Determine the [x, y] coordinate at the center of the cell enclosing the given text.  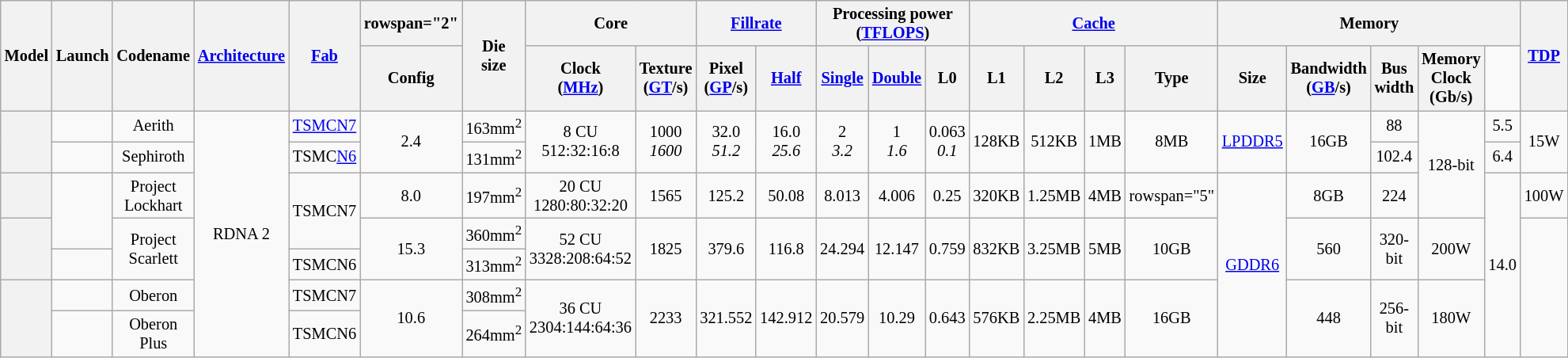
50.08 [786, 196]
Cache [1093, 23]
Fab [325, 55]
Config [412, 78]
rowspan="2" [412, 23]
24.294 [842, 249]
321.552 [726, 318]
102.4 [1395, 157]
0.063 0.1 [947, 142]
224 [1395, 196]
GDDR6 [1252, 265]
142.912 [786, 318]
Bus width [1395, 78]
rowspan="5" [1171, 196]
L3 [1105, 78]
8.013 [842, 196]
8.0 [412, 196]
832KB [996, 249]
100W [1544, 196]
6.4 [1502, 157]
125.2 [726, 196]
36 CU 2304:144:64:36 [581, 318]
308mm2 [494, 295]
2.25MB [1054, 318]
3.25MB [1054, 249]
Clock (MHz) [581, 78]
Diesize [494, 55]
128-bit [1451, 165]
0.643 [947, 318]
Codename [154, 55]
15W [1544, 142]
200W [1451, 249]
Project Scarlett [154, 249]
15.3 [412, 249]
Sephiroth [154, 157]
Texture (GT/s) [666, 78]
197mm2 [494, 196]
360mm2 [494, 233]
10GB [1171, 249]
1MB [1105, 142]
LPDDR5 [1252, 142]
131mm2 [494, 157]
20.579 [842, 318]
16.0 25.6 [786, 142]
1825 [666, 249]
Oberon [154, 295]
20 CU 1280:80:32:20 [581, 196]
Project Lockhart [154, 196]
14.0 [1502, 265]
264mm2 [494, 333]
88 [1395, 127]
320KB [996, 196]
2.4 [412, 142]
1000 1600 [666, 142]
8GB [1329, 196]
52 CU 3328:208:64:52 [581, 249]
MemoryClock(Gb/s) [1451, 78]
Core [611, 23]
Aerith [154, 127]
Double [897, 78]
Pixel (GP/s) [726, 78]
320-bit [1395, 249]
256-bit [1395, 318]
Architecture [241, 55]
Type [1171, 78]
8MB [1171, 142]
560 [1329, 249]
180W [1451, 318]
12.147 [897, 249]
10.29 [897, 318]
RDNA 2 [241, 234]
379.6 [726, 249]
Bandwidth (GB/s) [1329, 78]
Half [786, 78]
TDP [1544, 55]
Size [1252, 78]
Memory [1369, 23]
32.0 51.2 [726, 142]
1.25MB [1054, 196]
512KB [1054, 142]
L2 [1054, 78]
2233 [666, 318]
116.8 [786, 249]
2 3.2 [842, 142]
10.6 [412, 318]
L0 [947, 78]
163mm2 [494, 127]
1565 [666, 196]
Model [27, 55]
0.759 [947, 249]
1 1.6 [897, 142]
576KB [996, 318]
4.006 [897, 196]
Processing power(TFLOPS) [893, 23]
0.25 [947, 196]
8 CU 512:32:16:8 [581, 142]
5MB [1105, 249]
448 [1329, 318]
Fillrate [756, 23]
L1 [996, 78]
128KB [996, 142]
Oberon Plus [154, 333]
Single [842, 78]
Launch [82, 55]
5.5 [1502, 127]
313mm2 [494, 265]
